Extract the (x, y) coordinate from the center of the cell holding the provided text.  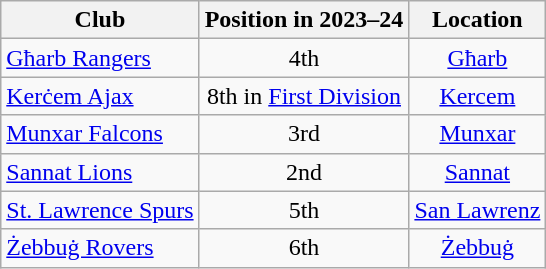
2nd (304, 172)
San Lawrenz (478, 210)
Kercem (478, 96)
Sannat (478, 172)
St. Lawrence Spurs (100, 210)
3rd (304, 134)
Żebbuġ Rovers (100, 248)
Żebbuġ (478, 248)
Għarb (478, 58)
5th (304, 210)
Sannat Lions (100, 172)
6th (304, 248)
8th in First Division (304, 96)
Għarb Rangers (100, 58)
Kerċem Ajax (100, 96)
Munxar Falcons (100, 134)
Club (100, 20)
Munxar (478, 134)
Position in 2023–24 (304, 20)
Location (478, 20)
4th (304, 58)
